Pinpoint the cell where the given text exists, returning its [X, Y] midpoint coordinate. 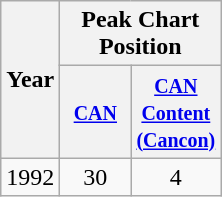
Year [30, 80]
4 [176, 177]
Peak Chart Position [140, 34]
CAN Content (Cancon) [176, 112]
30 [96, 177]
CAN [96, 112]
1992 [30, 177]
